Locate the cell with the specified text and output its (x, y) center coordinate. 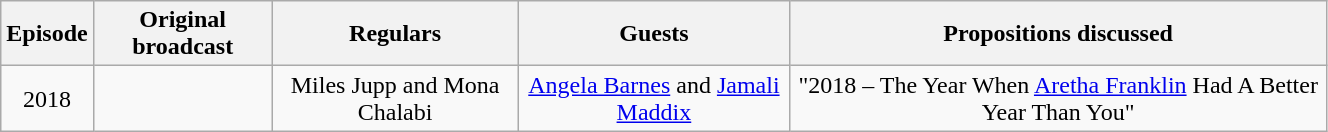
2018 (47, 98)
Propositions discussed (1058, 34)
Regulars (395, 34)
Episode (47, 34)
Angela Barnes and Jamali Maddix (654, 98)
"2018 – The Year When Aretha Franklin Had A Better Year Than You" (1058, 98)
Miles Jupp and Mona Chalabi (395, 98)
Original broadcast (182, 34)
Guests (654, 34)
